Pinpoint the cell where the given text exists, returning its (x, y) midpoint coordinate. 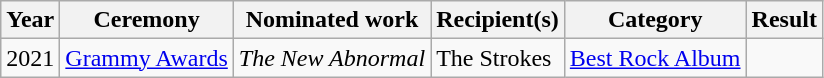
Grammy Awards (147, 58)
Ceremony (147, 20)
The New Abnormal (332, 58)
Result (784, 20)
Category (655, 20)
Recipient(s) (498, 20)
Year (30, 20)
2021 (30, 58)
Best Rock Album (655, 58)
Nominated work (332, 20)
The Strokes (498, 58)
